Return [X, Y] of the center of cell containing provided text 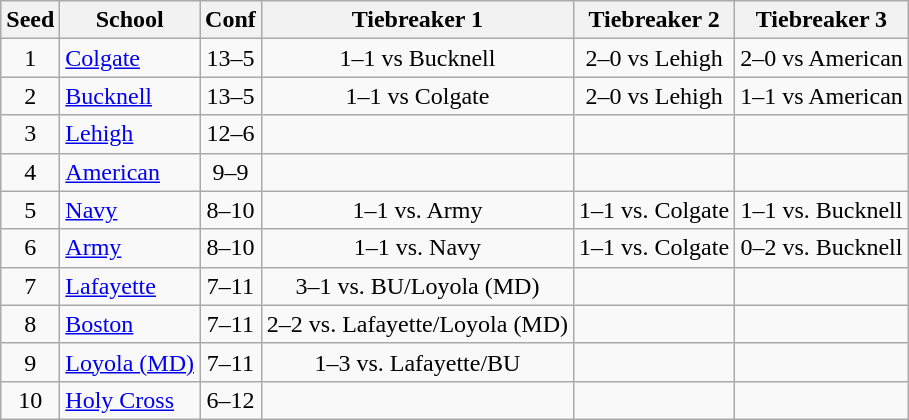
9–9 [231, 172]
Holy Cross [130, 400]
7 [30, 286]
2–2 vs. Lafayette/Loyola (MD) [417, 324]
Tiebreaker 1 [417, 20]
1–1 vs American [822, 96]
Navy [130, 210]
Tiebreaker 2 [654, 20]
Loyola (MD) [130, 362]
2–0 vs American [822, 58]
Conf [231, 20]
8 [30, 324]
Colgate [130, 58]
6 [30, 248]
5 [30, 210]
2 [30, 96]
Lehigh [130, 134]
4 [30, 172]
American [130, 172]
1 [30, 58]
Tiebreaker 3 [822, 20]
3–1 vs. BU/Loyola (MD) [417, 286]
Boston [130, 324]
1–3 vs. Lafayette/BU [417, 362]
9 [30, 362]
12–6 [231, 134]
Bucknell [130, 96]
1–1 vs Colgate [417, 96]
1–1 vs. Navy [417, 248]
3 [30, 134]
0–2 vs. Bucknell [822, 248]
Army [130, 248]
1–1 vs. Bucknell [822, 210]
1–1 vs. Army [417, 210]
School [130, 20]
1–1 vs Bucknell [417, 58]
Lafayette [130, 286]
10 [30, 400]
Seed [30, 20]
6–12 [231, 400]
